Detect which cell encompasses the target text, then output its (X, Y) center coordinate. 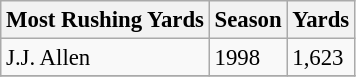
1998 (248, 58)
Season (248, 20)
1,623 (321, 58)
Yards (321, 20)
Most Rushing Yards (105, 20)
J.J. Allen (105, 58)
